Locate the cell with the specified text and output its (X, Y) center coordinate. 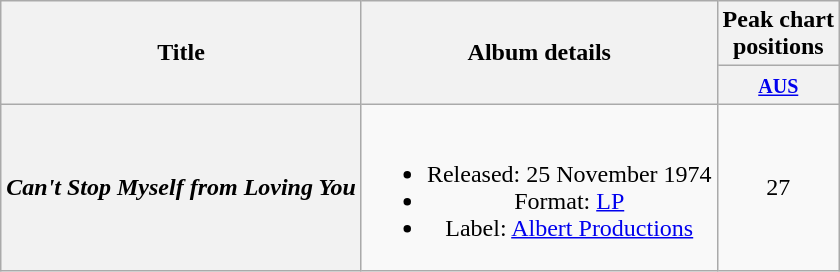
Peak chartpositions (778, 34)
27 (778, 188)
Title (182, 52)
AUS (778, 85)
Released: 25 November 1974Format: LPLabel: Albert Productions (539, 188)
Album details (539, 52)
Can't Stop Myself from Loving You (182, 188)
